Scan for the cell matching the given text and deliver its (x, y) coordinate at center. 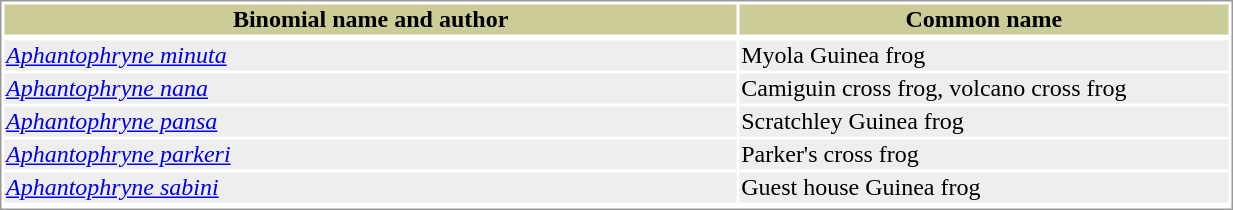
Guest house Guinea frog (984, 187)
Aphantophryne pansa (370, 121)
Aphantophryne parkeri (370, 155)
Aphantophryne nana (370, 89)
Aphantophryne sabini (370, 187)
Common name (984, 19)
Camiguin cross frog, volcano cross frog (984, 89)
Parker's cross frog (984, 155)
Scratchley Guinea frog (984, 121)
Binomial name and author (370, 19)
Aphantophryne minuta (370, 55)
Myola Guinea frog (984, 55)
